Find where the given text appears and provide that cell's center as [x, y] coordinate. 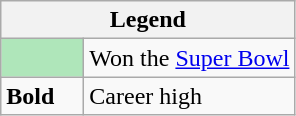
Won the Super Bowl [190, 58]
Legend [148, 20]
Career high [190, 96]
Bold [42, 96]
